Provide the [X, Y] coordinate of the cell's center where the given text is located.  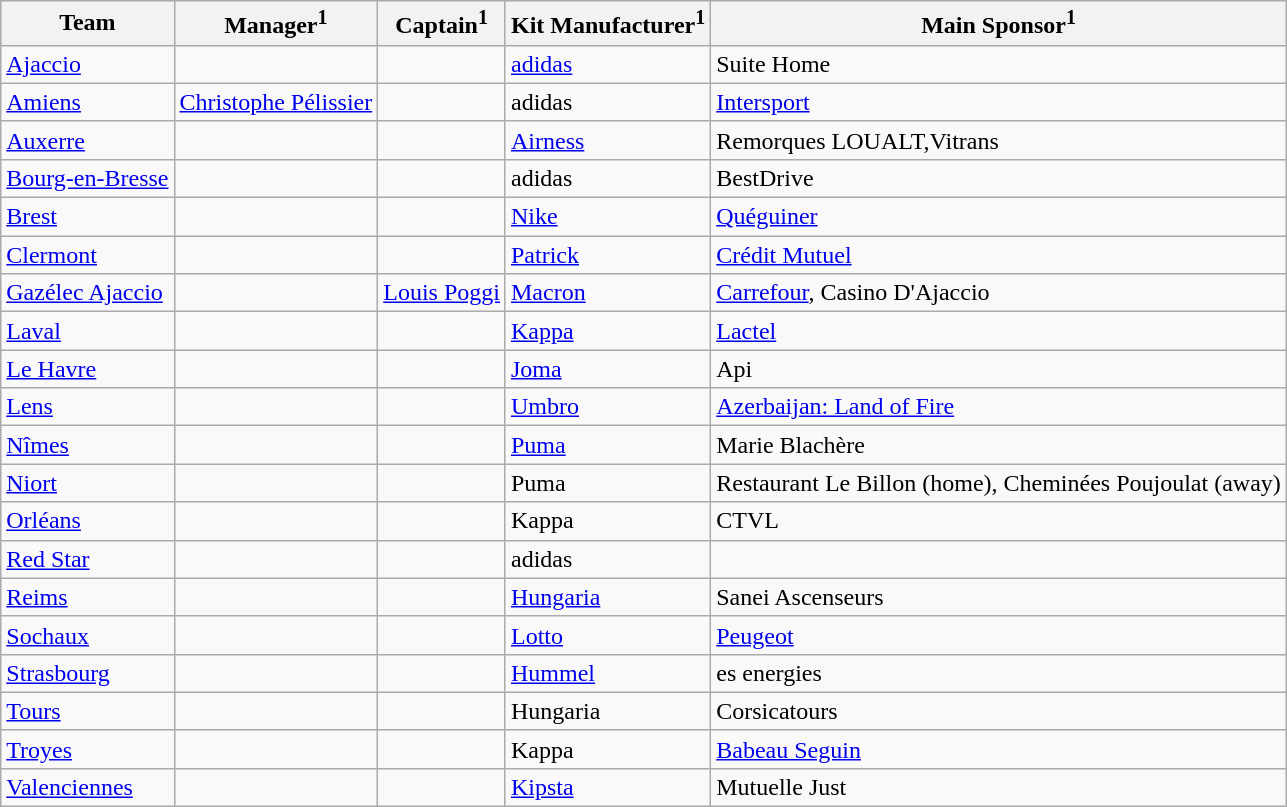
Niort [88, 483]
CTVL [999, 521]
Azerbaijan: Land of Fire [999, 407]
Red Star [88, 559]
Sochaux [88, 635]
BestDrive [999, 178]
Christophe Pélissier [276, 102]
Bourg-en-Bresse [88, 178]
Patrick [608, 255]
Api [999, 369]
Le Havre [88, 369]
Main Sponsor1 [999, 24]
Airness [608, 140]
Hummel [608, 673]
Corsicatours [999, 711]
Joma [608, 369]
Lactel [999, 331]
Mutuelle Just [999, 787]
Reims [88, 597]
Captain1 [442, 24]
Kit Manufacturer1 [608, 24]
es energies [999, 673]
Laval [88, 331]
Valenciennes [88, 787]
Nîmes [88, 445]
Lotto [608, 635]
Clermont [88, 255]
Strasbourg [88, 673]
Troyes [88, 749]
Marie Blachère [999, 445]
Tours [88, 711]
Lens [88, 407]
Kipsta [608, 787]
Peugeot [999, 635]
Brest [88, 217]
Carrefour, Casino D'Ajaccio [999, 293]
Intersport [999, 102]
Nike [608, 217]
Louis Poggi [442, 293]
Quéguiner [999, 217]
Remorques LOUALT,Vitrans [999, 140]
Babeau Seguin [999, 749]
Manager1 [276, 24]
Gazélec Ajaccio [88, 293]
Suite Home [999, 64]
Sanei Ascenseurs [999, 597]
Auxerre [88, 140]
Ajaccio [88, 64]
Macron [608, 293]
Amiens [88, 102]
Orléans [88, 521]
Umbro [608, 407]
Restaurant Le Billon (home), Cheminées Poujoulat (away) [999, 483]
Crédit Mutuel [999, 255]
Team [88, 24]
